Determine the (X, Y) coordinate at the center of the cell enclosing the given text.  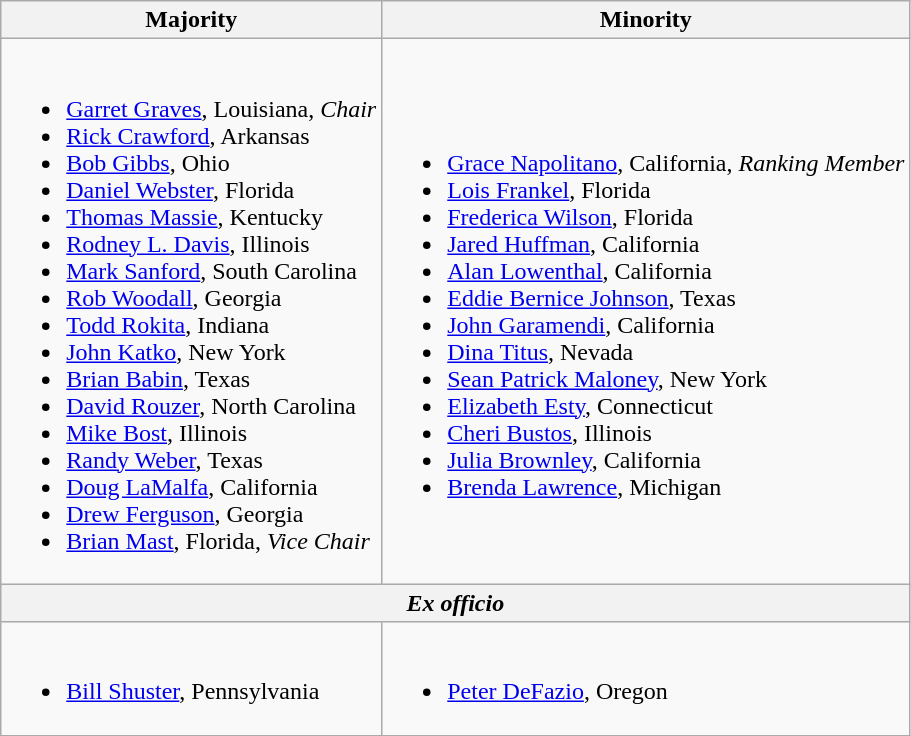
Peter DeFazio, Oregon (646, 678)
Bill Shuster, Pennsylvania (192, 678)
Minority (646, 20)
Ex officio (456, 603)
Majority (192, 20)
